Extract the [X, Y] coordinate from the center of the cell holding the provided text.  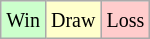
Win [24, 20]
Loss [126, 20]
Draw [72, 20]
